Pinpoint the cell where the given text exists, returning its (x, y) midpoint coordinate. 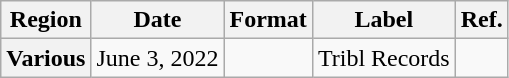
Ref. (482, 20)
June 3, 2022 (158, 58)
Date (158, 20)
Region (46, 20)
Label (384, 20)
Format (268, 20)
Tribl Records (384, 58)
Various (46, 58)
